For the text-containing cell, return its midpoint in (X, Y) coordinate format. 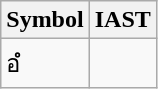
Symbol (45, 20)
อํ (45, 64)
IAST (122, 20)
